Return [x, y] of the center of cell containing provided text 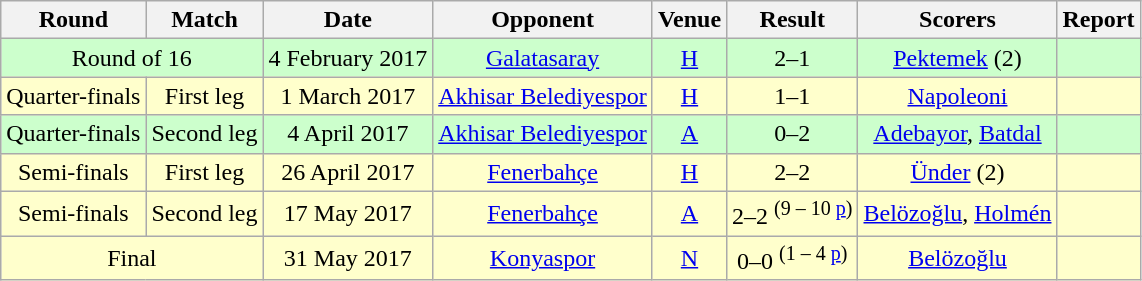
4 February 2017 [348, 58]
Belözoğlu [958, 258]
2–2 (9 – 10 p) [792, 214]
Opponent [543, 20]
Adebayor, Batdal [958, 134]
Match [204, 20]
Konyaspor [543, 258]
Date [348, 20]
2–2 [792, 172]
N [689, 258]
31 May 2017 [348, 258]
0–0 (1 – 4 p) [792, 258]
0–2 [792, 134]
1–1 [792, 96]
Report [1098, 20]
1 March 2017 [348, 96]
Belözoğlu, Holmén [958, 214]
26 April 2017 [348, 172]
Result [792, 20]
17 May 2017 [348, 214]
Ünder (2) [958, 172]
Round [74, 20]
Pektemek (2) [958, 58]
Final [132, 258]
Napoleoni [958, 96]
Venue [689, 20]
Scorers [958, 20]
4 April 2017 [348, 134]
Galatasaray [543, 58]
Round of 16 [132, 58]
2–1 [792, 58]
